Detect which cell encompasses the target text, then output its [X, Y] center coordinate. 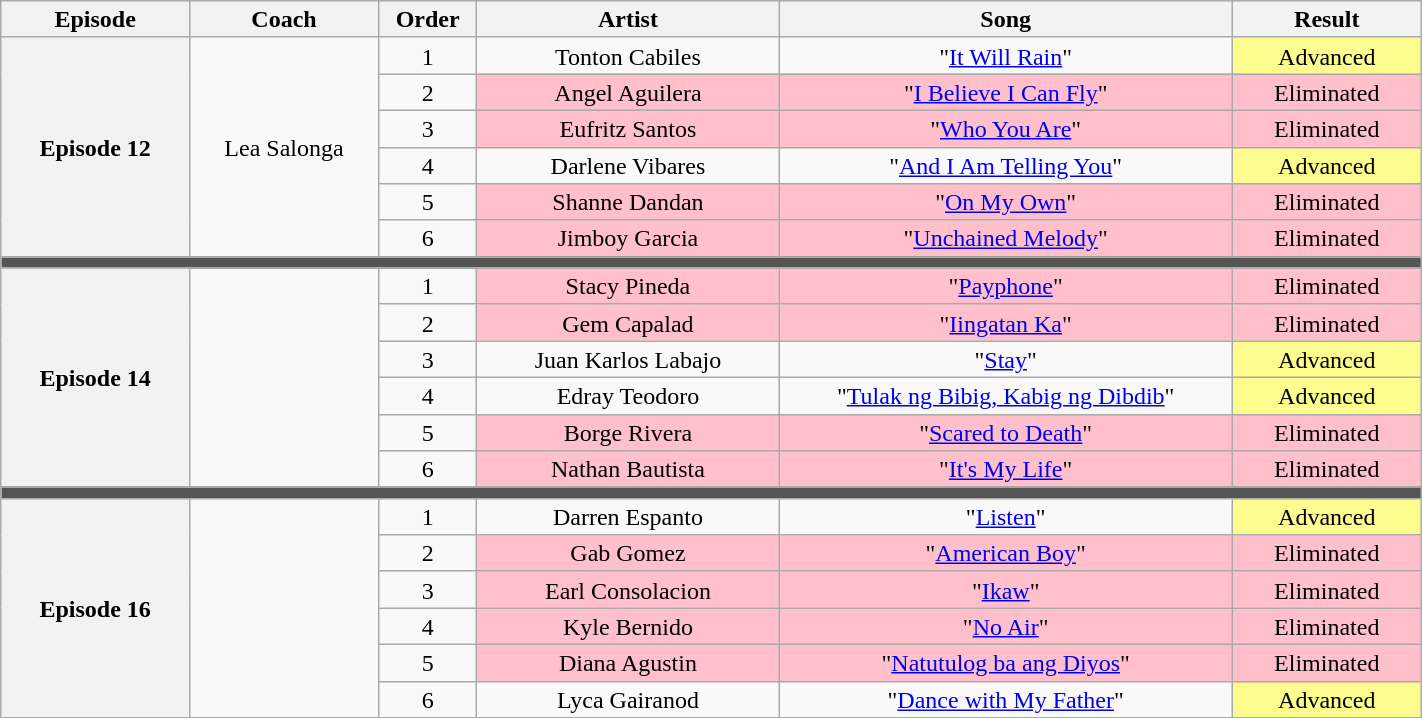
Darlene Vibares [628, 166]
Tonton Cabiles [628, 56]
Eufritz Santos [628, 128]
Kyle Bernido [628, 626]
"It's My Life" [1006, 470]
"Ikaw" [1006, 590]
"Payphone" [1006, 286]
Gem Capalad [628, 322]
Earl Consolacion [628, 590]
Juan Karlos Labajo [628, 360]
"It Will Rain" [1006, 56]
Angel Aguilera [628, 92]
Episode [96, 20]
"Unchained Melody" [1006, 238]
Nathan Bautista [628, 470]
Lea Salonga [284, 146]
Order [427, 20]
Episode 14 [96, 378]
Edray Teodoro [628, 396]
Result [1326, 20]
"Stay" [1006, 360]
"American Boy" [1006, 554]
Song [1006, 20]
Shanne Dandan [628, 202]
Stacy Pineda [628, 286]
"Scared to Death" [1006, 432]
"Iingatan Ka" [1006, 322]
Darren Espanto [628, 516]
"I Believe I Can Fly" [1006, 92]
Episode 16 [96, 608]
"Listen" [1006, 516]
Lyca Gairanod [628, 700]
Gab Gomez [628, 554]
"On My Own" [1006, 202]
"Natutulog ba ang Diyos" [1006, 662]
Artist [628, 20]
"Dance with My Father" [1006, 700]
Episode 12 [96, 146]
"And I Am Telling You" [1006, 166]
Borge Rivera [628, 432]
"No Air" [1006, 626]
"Who You Are" [1006, 128]
Coach [284, 20]
Diana Agustin [628, 662]
"Tulak ng Bibig, Kabig ng Dibdib" [1006, 396]
Jimboy Garcia [628, 238]
